Determine the [X, Y] coordinate at the center of the cell enclosing the given text.  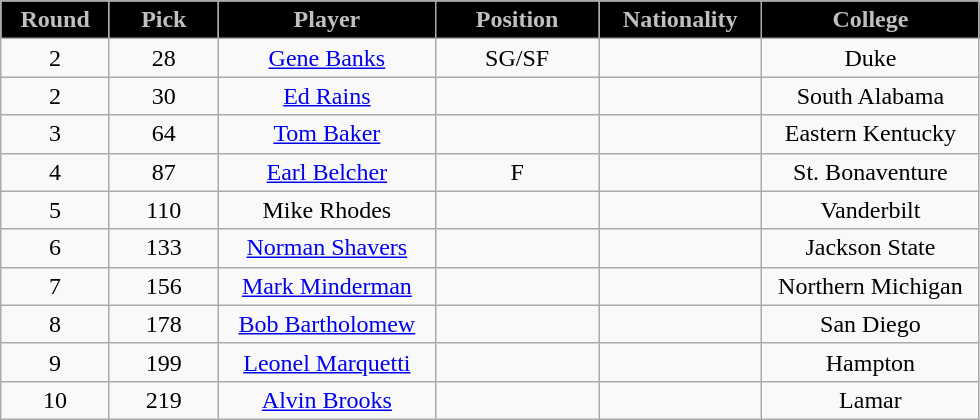
Northern Michigan [870, 286]
Mark Minderman [326, 286]
4 [56, 172]
64 [164, 134]
Gene Banks [326, 58]
San Diego [870, 324]
Pick [164, 20]
St. Bonaventure [870, 172]
Duke [870, 58]
Vanderbilt [870, 210]
Norman Shavers [326, 248]
Mike Rhodes [326, 210]
Position [518, 20]
Alvin Brooks [326, 400]
Hampton [870, 362]
199 [164, 362]
178 [164, 324]
Bob Bartholomew [326, 324]
Nationality [680, 20]
College [870, 20]
8 [56, 324]
133 [164, 248]
Round [56, 20]
110 [164, 210]
156 [164, 286]
28 [164, 58]
Jackson State [870, 248]
Tom Baker [326, 134]
Earl Belcher [326, 172]
10 [56, 400]
South Alabama [870, 96]
Eastern Kentucky [870, 134]
87 [164, 172]
Player [326, 20]
30 [164, 96]
9 [56, 362]
SG/SF [518, 58]
219 [164, 400]
Lamar [870, 400]
Leonel Marquetti [326, 362]
5 [56, 210]
Ed Rains [326, 96]
3 [56, 134]
F [518, 172]
6 [56, 248]
7 [56, 286]
